Pinpoint the cell where the given text exists, returning its (x, y) midpoint coordinate. 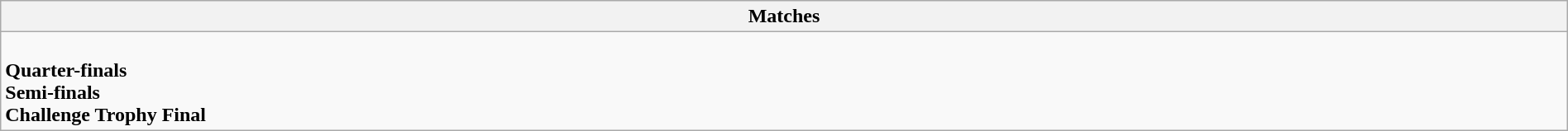
Matches (784, 16)
Quarter-finals Semi-finals Challenge Trophy Final (784, 81)
